Extract the (X, Y) coordinate from the center of the cell holding the provided text.  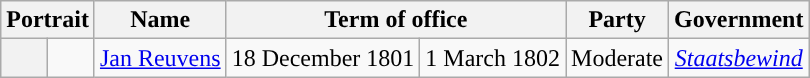
Party (618, 20)
Term of office (396, 20)
Government (739, 20)
18 December 1801 (323, 58)
Name (160, 20)
Moderate (618, 58)
1 March 1802 (493, 58)
Portrait (48, 20)
Jan Reuvens (160, 58)
Staatsbewind (739, 58)
